Find where the given text appears and provide that cell's center as [X, Y] coordinate. 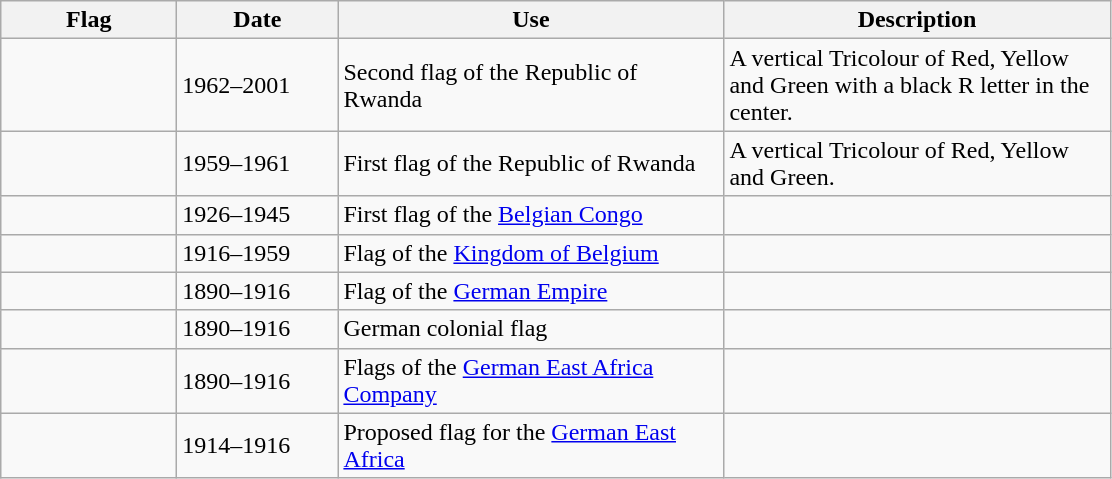
1914–1916 [258, 446]
Flag [89, 20]
Flag of the Kingdom of Belgium [531, 253]
A vertical Tricolour of Red, Yellow and Green with a black R letter in the center. [917, 85]
1926–1945 [258, 215]
Use [531, 20]
A vertical Tricolour of Red, Yellow and Green. [917, 164]
First flag of the Republic of Rwanda [531, 164]
1962–2001 [258, 85]
Date [258, 20]
Proposed flag for the German East Africa [531, 446]
Second flag of the Republic of Rwanda [531, 85]
1959–1961 [258, 164]
1916–1959 [258, 253]
First flag of the Belgian Congo [531, 215]
German colonial flag [531, 329]
Flag of the German Empire [531, 291]
Flags of the German East Africa Company [531, 380]
Description [917, 20]
